Find where the given text appears and provide that cell's center as [x, y] coordinate. 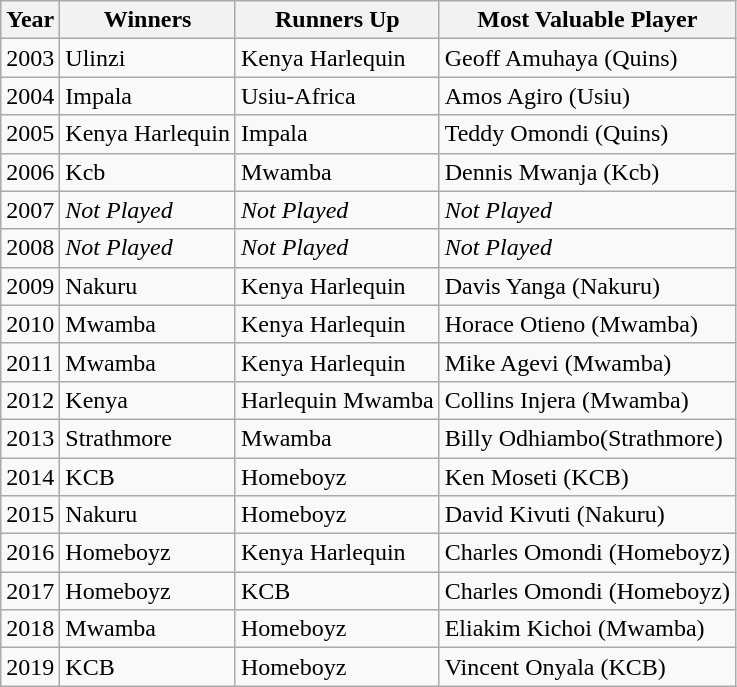
Harlequin Mwamba [337, 400]
2005 [30, 134]
Runners Up [337, 20]
2008 [30, 248]
2006 [30, 172]
Kenya [148, 400]
Eliakim Kichoi (Mwamba) [587, 629]
2013 [30, 438]
David Kivuti (Nakuru) [587, 515]
Winners [148, 20]
2007 [30, 210]
Vincent Onyala (KCB) [587, 667]
Geoff Amuhaya (Quins) [587, 58]
Amos Agiro (Usiu) [587, 96]
Year [30, 20]
2017 [30, 591]
Horace Otieno (Mwamba) [587, 324]
2009 [30, 286]
Most Valuable Player [587, 20]
2003 [30, 58]
Ken Moseti (KCB) [587, 477]
2015 [30, 515]
2004 [30, 96]
2018 [30, 629]
Davis Yanga (Nakuru) [587, 286]
Collins Injera (Mwamba) [587, 400]
Dennis Mwanja (Kcb) [587, 172]
2011 [30, 362]
2014 [30, 477]
Ulinzi [148, 58]
Kcb [148, 172]
2010 [30, 324]
Teddy Omondi (Quins) [587, 134]
Usiu-Africa [337, 96]
Strathmore [148, 438]
2016 [30, 553]
2012 [30, 400]
Billy Odhiambo(Strathmore) [587, 438]
Mike Agevi (Mwamba) [587, 362]
2019 [30, 667]
